Return [x, y] of the center of cell containing provided text 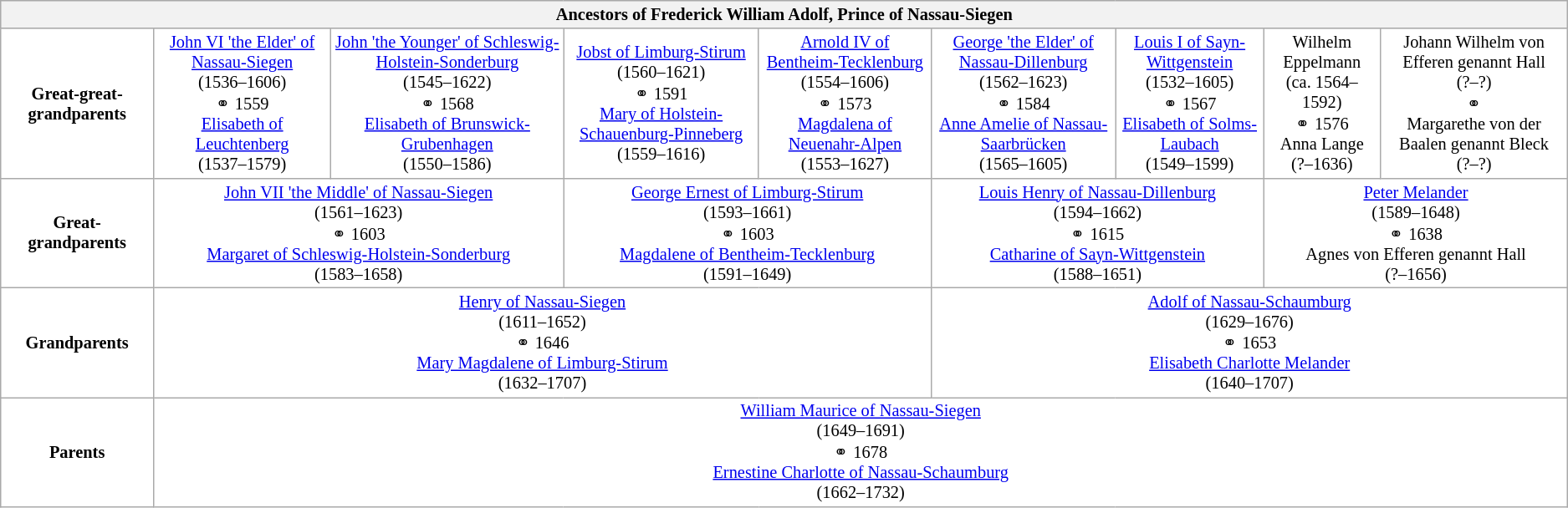
Louis I of Sayn-Wittgenstein(1532–1605)⚭ 1567Elisabeth of Solms-Laubach(1549–1599) [1189, 104]
George 'the Elder' of Nassau-Dillenburg(1562–1623)⚭ 1584Anne Amelie of Nassau-Saarbrücken(1565–1605) [1024, 104]
Arnold IV of Bentheim-Tecklenburg(1554–1606)⚭ 1573Magdalena of Neuenahr-Alpen(1553–1627) [845, 104]
John VII 'the Middle' of Nassau-Siegen(1561–1623)⚭ 1603Margaret of Schleswig-Holstein-Sonderburg(1583–1658) [359, 232]
Ancestors of Frederick William Adolf, Prince of Nassau-Siegen [784, 14]
Parents [77, 451]
Johann Wilhelm von Efferen genannt Hall(?–?)⚭Margarethe von der Baalen genannt Bleck(?–?) [1474, 104]
Great-great-grandparents [77, 104]
John 'the Younger' of Schleswig-Holstein-Sonderburg(1545–1622)⚭ 1568Elisabeth of Brunswick-Grubenhagen(1550–1586) [447, 104]
Louis Henry of Nassau-Dillenburg(1594–1662)⚭ 1615Catharine of Sayn-Wittgenstein(1588–1651) [1098, 232]
Jobst of Limburg-Stirum(1560–1621)⚭ 1591Mary of Holstein-Schauenburg-Pinneberg(1559–1616) [661, 104]
Adolf of Nassau-Schaumburg(1629–1676)⚭ 1653Elisabeth Charlotte Melander(1640–1707) [1249, 343]
John VI 'the Elder' of Nassau-Siegen(1536–1606)⚭ 1559Elisabeth of Leuchtenberg(1537–1579) [243, 104]
Grandparents [77, 343]
George Ernest of Limburg-Stirum(1593–1661)⚭ 1603Magdalene of Bentheim-Tecklenburg(1591–1649) [748, 232]
Peter Melander(1589–1648)⚭ 1638Agnes von Efferen genannt Hall(?–1656) [1416, 232]
William Maurice of Nassau-Siegen(1649–1691)⚭ 1678Ernestine Charlotte of Nassau-Schaumburg(1662–1732) [861, 451]
Wilhelm Eppelmann(ca. 1564–1592)⚭ 1576Anna Lange(?–1636) [1321, 104]
Great-grandparents [77, 232]
Henry of Nassau-Siegen(1611–1652)⚭ 1646Mary Magdalene of Limburg-Stirum(1632–1707) [543, 343]
